Identify which cell holds the provided text, then report its (X, Y) central coordinate. 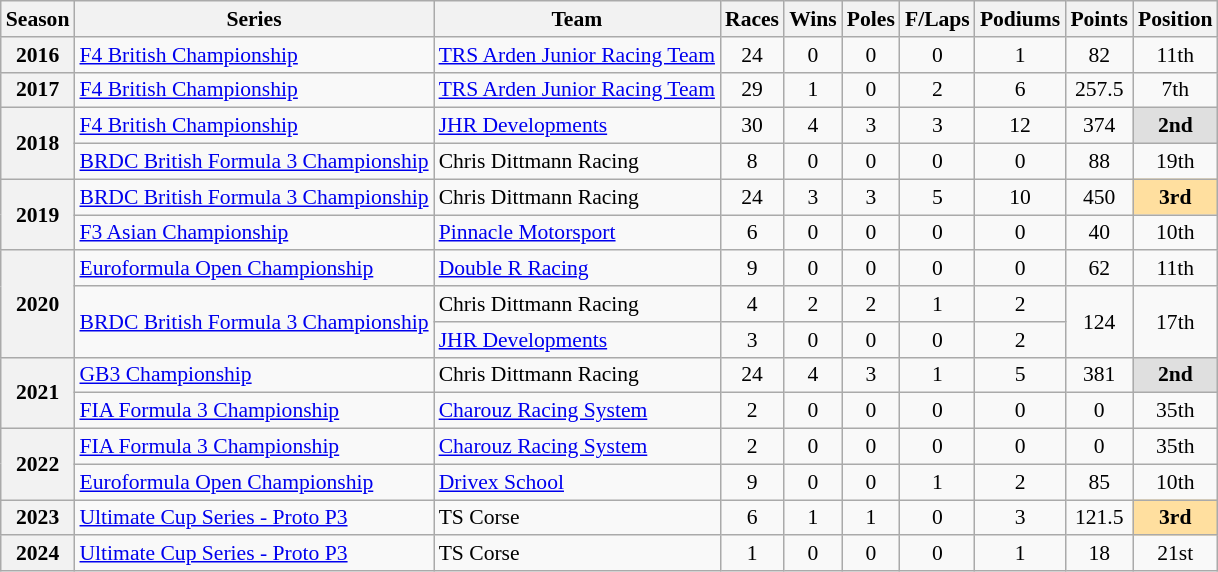
10 (1020, 197)
18 (1099, 554)
374 (1099, 126)
82 (1099, 55)
Poles (871, 19)
Season (38, 19)
8 (752, 162)
124 (1099, 322)
29 (752, 90)
2021 (38, 392)
88 (1099, 162)
257.5 (1099, 90)
381 (1099, 375)
F3 Asian Championship (254, 233)
Podiums (1020, 19)
Wins (813, 19)
2022 (38, 464)
2019 (38, 214)
7th (1175, 90)
2016 (38, 55)
2023 (38, 518)
Points (1099, 19)
2017 (38, 90)
85 (1099, 482)
2024 (38, 554)
2018 (38, 144)
Series (254, 19)
Drivex School (577, 482)
Position (1175, 19)
121.5 (1099, 518)
17th (1175, 322)
Team (577, 19)
GB3 Championship (254, 375)
19th (1175, 162)
12 (1020, 126)
40 (1099, 233)
Races (752, 19)
30 (752, 126)
F/Laps (938, 19)
21st (1175, 554)
450 (1099, 197)
2020 (38, 304)
Double R Racing (577, 269)
Pinnacle Motorsport (577, 233)
62 (1099, 269)
